From the cell containing the given text, extract its center point as [X, Y] coordinate. 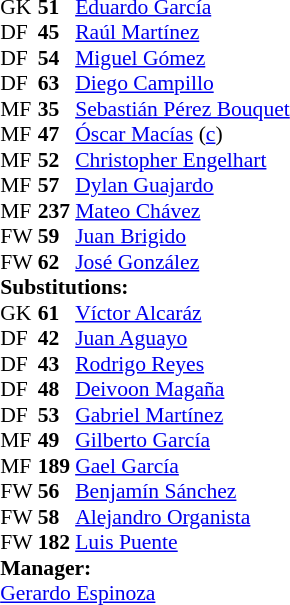
Mateo Chávez [182, 211]
189 [57, 466]
Alejandro Organista [182, 517]
Luis Puente [182, 543]
43 [57, 364]
47 [57, 135]
53 [57, 415]
182 [57, 543]
Benjamín Sánchez [182, 491]
52 [57, 160]
61 [57, 313]
35 [57, 109]
Víctor Alcaráz [182, 313]
Raúl Martínez [182, 33]
49 [57, 441]
Rodrigo Reyes [182, 364]
58 [57, 517]
62 [57, 262]
Manager: [145, 568]
Óscar Macías (c) [182, 135]
Dylan Guajardo [182, 185]
Deivoon Magaña [182, 389]
Gilberto García [182, 441]
59 [57, 237]
Gabriel Martínez [182, 415]
237 [57, 211]
Substitutions: [145, 287]
Miguel Gómez [182, 58]
45 [57, 33]
Juan Brigido [182, 237]
Diego Campillo [182, 83]
57 [57, 185]
Gael García [182, 466]
José González [182, 262]
Juan Aguayo [182, 339]
48 [57, 389]
54 [57, 58]
56 [57, 491]
63 [57, 83]
Christopher Engelhart [182, 160]
GK [19, 313]
42 [57, 339]
Sebastián Pérez Bouquet [182, 109]
